Pinpoint the cell where the given text exists, returning its (X, Y) midpoint coordinate. 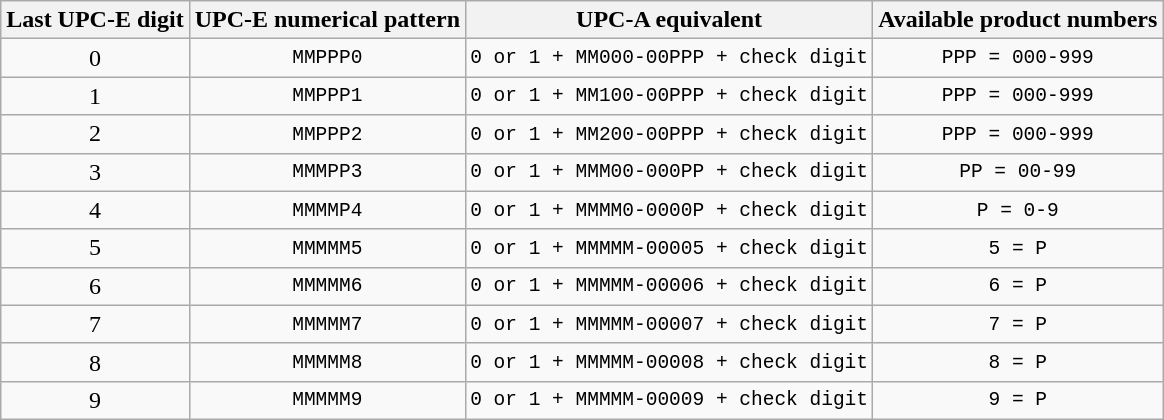
7 = P (1018, 324)
6 = P (1018, 286)
8 = P (1018, 362)
MMMMM8 (327, 362)
Last UPC-E digit (95, 20)
P = 0-9 (1018, 210)
MMMMM6 (327, 286)
Available product numbers (1018, 20)
7 (95, 324)
0 or 1 + MMMMM-00009 + check digit (670, 400)
MMMMP4 (327, 210)
8 (95, 362)
0 or 1 + MM000-00PPP + check digit (670, 58)
0 or 1 + MM200-00PPP + check digit (670, 134)
UPC-E numerical pattern (327, 20)
0 (95, 58)
0 or 1 + MM100-00PPP + check digit (670, 96)
5 (95, 248)
MMMPP3 (327, 172)
0 or 1 + MMMM0-0000P + check digit (670, 210)
MMMMM9 (327, 400)
4 (95, 210)
6 (95, 286)
3 (95, 172)
PP = 00-99 (1018, 172)
9 (95, 400)
UPC-A equivalent (670, 20)
MMPPP1 (327, 96)
MMMMM7 (327, 324)
0 or 1 + MMMMM-00007 + check digit (670, 324)
MMMMM5 (327, 248)
0 or 1 + MMMMM-00005 + check digit (670, 248)
0 or 1 + MMM00-000PP + check digit (670, 172)
0 or 1 + MMMMM-00008 + check digit (670, 362)
5 = P (1018, 248)
1 (95, 96)
2 (95, 134)
9 = P (1018, 400)
MMPPP2 (327, 134)
MMPPP0 (327, 58)
0 or 1 + MMMMM-00006 + check digit (670, 286)
